Search for the cell housing the specified text and yield its [x, y] center coordinate. 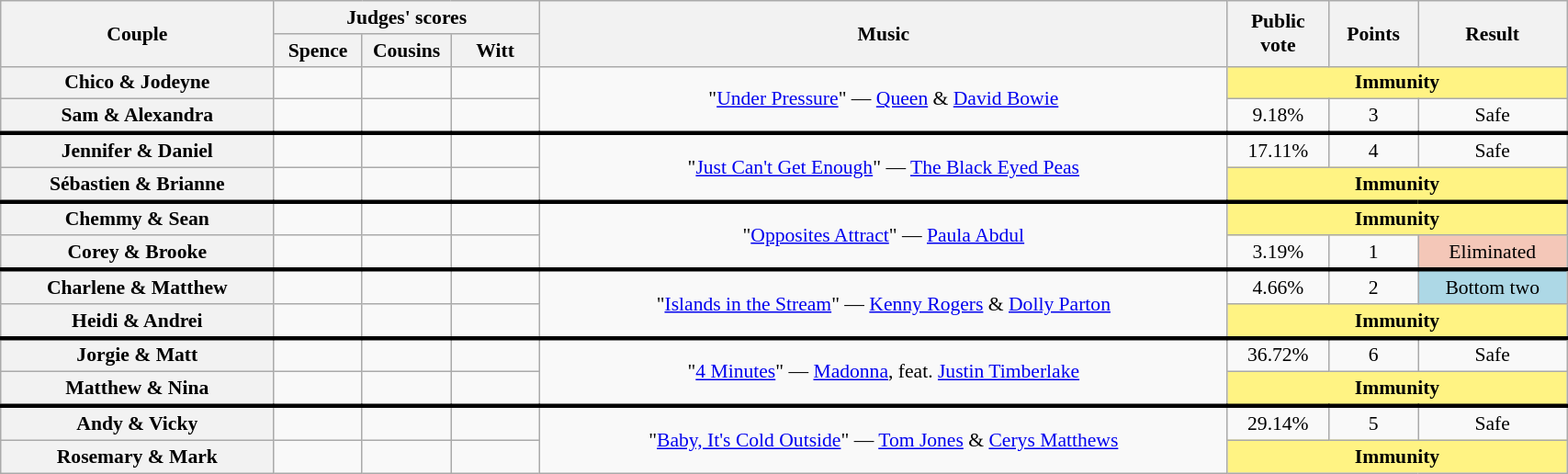
"Baby, It's Cold Outside" — Tom Jones & Cerys Matthews [884, 439]
3 [1372, 116]
Music [884, 33]
Bottom two [1493, 287]
4.66% [1278, 287]
36.72% [1278, 355]
Jorgie & Matt [138, 355]
Points [1372, 33]
9.18% [1278, 116]
Sébastien & Brianne [138, 184]
"Islands in the Stream" — Kenny Rogers & Dolly Parton [884, 304]
2 [1372, 287]
Charlene & Matthew [138, 287]
"Under Pressure" — Queen & David Bowie [884, 99]
Jennifer & Daniel [138, 151]
"Just Can't Get Enough" — The Black Eyed Peas [884, 167]
Eliminated [1493, 254]
Rosemary & Mark [138, 457]
Chemmy & Sean [138, 219]
3.19% [1278, 254]
5 [1372, 423]
"Opposites Attract" — Paula Abdul [884, 235]
1 [1372, 254]
"4 Minutes" — Madonna, feat. Justin Timberlake [884, 372]
Publicvote [1278, 33]
Corey & Brooke [138, 254]
Heidi & Andrei [138, 322]
6 [1372, 355]
Sam & Alexandra [138, 116]
Chico & Jodeyne [138, 83]
Andy & Vicky [138, 423]
Spence [318, 51]
Result [1493, 33]
Cousins [406, 51]
Couple [138, 33]
29.14% [1278, 423]
Matthew & Nina [138, 389]
17.11% [1278, 151]
Judges' scores [407, 17]
4 [1372, 151]
Witt [496, 51]
